Detect which cell encompasses the target text, then output its (X, Y) center coordinate. 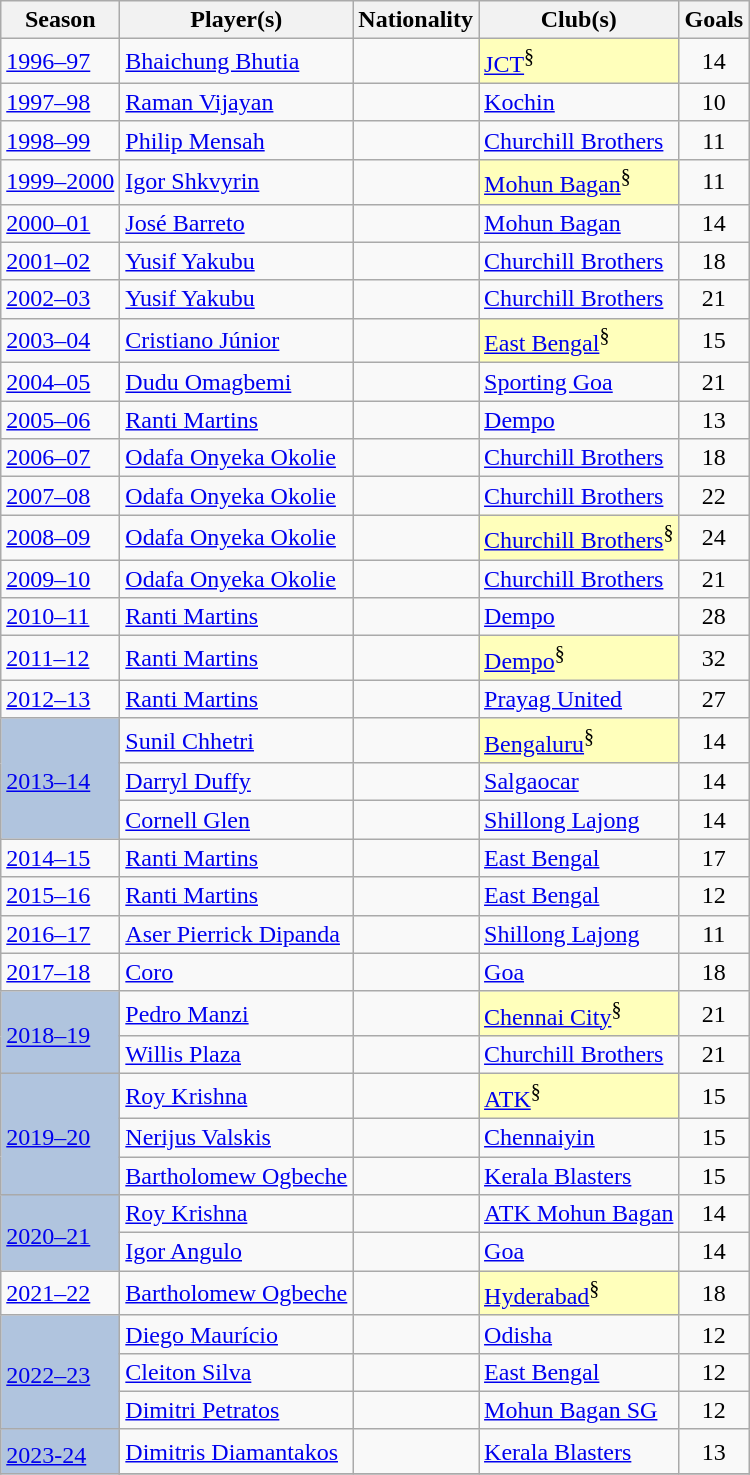
Bhaichung Bhutia (236, 62)
2014–15 (60, 858)
Igor Angulo (236, 1252)
Dudu Omagbemi (236, 382)
Goals (714, 20)
2009–10 (60, 579)
Club(s) (579, 20)
JCT§ (579, 62)
2015–16 (60, 896)
1996–97 (60, 62)
1999–2000 (60, 182)
2021–22 (60, 1294)
Coro (236, 972)
Hyderabad§ (579, 1294)
Aser Pierrick Dipanda (236, 934)
Kochin (579, 102)
27 (714, 699)
Igor Shkvyrin (236, 182)
2003–04 (60, 340)
Philip Mensah (236, 140)
2004–05 (60, 382)
Chennai City§ (579, 1014)
Pedro Manzi (236, 1014)
Sunil Chhetri (236, 740)
2005–06 (60, 420)
Raman Vijayan (236, 102)
ATK§ (579, 1096)
Sporting Goa (579, 382)
2018–19 (60, 1032)
Chennaiyin (579, 1137)
2006–07 (60, 458)
17 (714, 858)
2017–18 (60, 972)
32 (714, 658)
2001–02 (60, 261)
Season (60, 20)
Nationality (416, 20)
Willis Plaza (236, 1055)
Prayag United (579, 699)
2011–12 (60, 658)
Player(s) (236, 20)
24 (714, 538)
2019–20 (60, 1134)
Dimitri Petratos (236, 1410)
East Bengal§ (579, 340)
Salgaocar (579, 782)
1997–98 (60, 102)
10 (714, 102)
2010–11 (60, 617)
Mohun Bagan SG (579, 1410)
Dimitris Diamantakos (236, 1452)
Nerijus Valskis (236, 1137)
Odisha (579, 1334)
2013–14 (60, 778)
Diego Maurício (236, 1334)
Cristiano Júnior (236, 340)
2023-24 (60, 1452)
Bengaluru§ (579, 740)
Cleiton Silva (236, 1372)
2020–21 (60, 1233)
28 (714, 617)
2008–09 (60, 538)
Mohun Bagan§ (579, 182)
2016–17 (60, 934)
Cornell Glen (236, 820)
José Barreto (236, 223)
2012–13 (60, 699)
2002–03 (60, 299)
ATK Mohun Bagan (579, 1214)
1998–99 (60, 140)
Mohun Bagan (579, 223)
2000–01 (60, 223)
Churchill Brothers§ (579, 538)
Dempo§ (579, 658)
22 (714, 496)
2007–08 (60, 496)
2022–23 (60, 1372)
Darryl Duffy (236, 782)
